Return the (x, y) coordinate for the center point of the cell that contains the specified text.  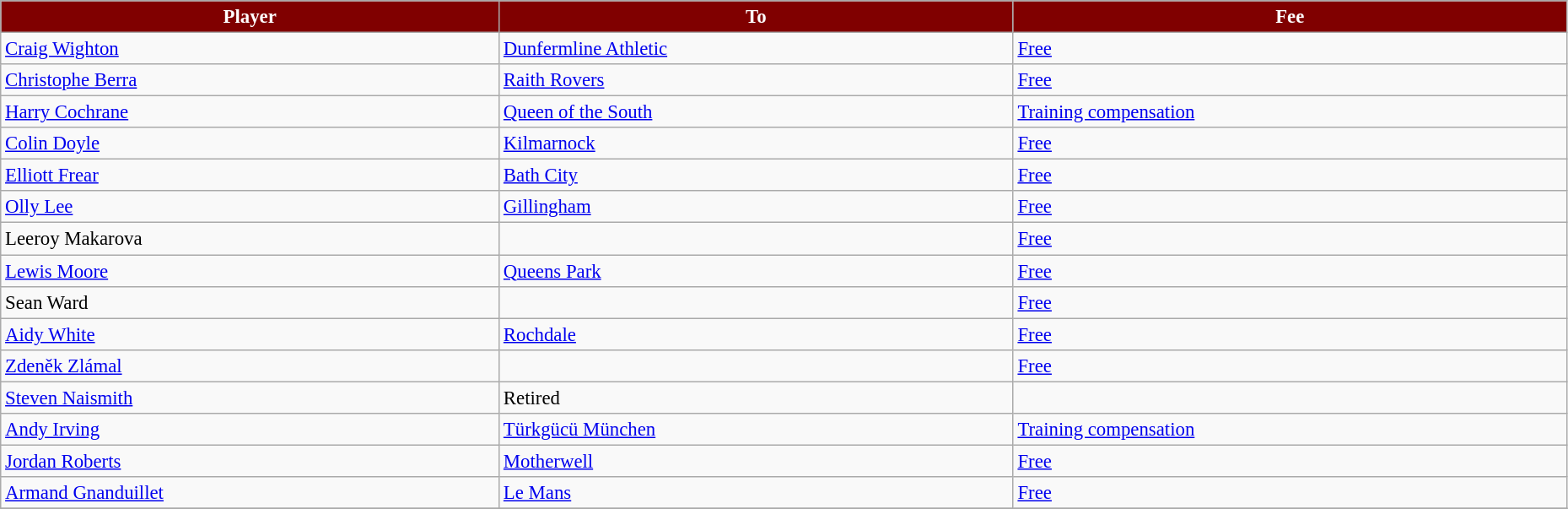
Gillingham (757, 207)
Sean Ward (250, 302)
Harry Cochrane (250, 112)
Colin Doyle (250, 143)
Queens Park (757, 271)
Raith Rovers (757, 80)
Steven Naismith (250, 398)
Aidy White (250, 334)
Le Mans (757, 493)
Queen of the South (757, 112)
Rochdale (757, 334)
Bath City (757, 176)
Türkgücü München (757, 430)
Andy Irving (250, 430)
Player (250, 17)
Zdeněk Zlámal (250, 366)
Lewis Moore (250, 271)
Fee (1290, 17)
Kilmarnock (757, 143)
Christophe Berra (250, 80)
Elliott Frear (250, 176)
Motherwell (757, 461)
Dunfermline Athletic (757, 49)
Olly Lee (250, 207)
To (757, 17)
Leeroy Makarova (250, 239)
Armand Gnanduillet (250, 493)
Craig Wighton (250, 49)
Retired (757, 398)
Jordan Roberts (250, 461)
